Capture the cell that displays the provided text and extract its (x, y) central coordinate. 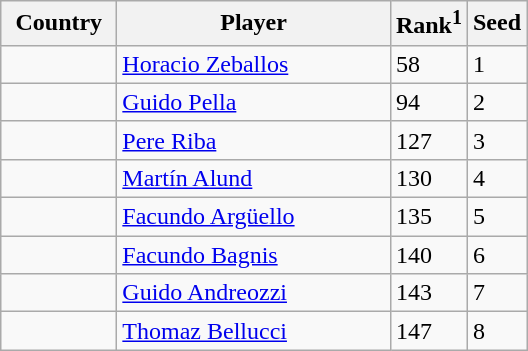
140 (428, 255)
Facundo Bagnis (254, 255)
Martín Alund (254, 178)
135 (428, 217)
94 (428, 102)
5 (496, 217)
8 (496, 331)
4 (496, 178)
6 (496, 255)
Country (59, 24)
3 (496, 140)
Guido Andreozzi (254, 293)
Thomaz Bellucci (254, 331)
Guido Pella (254, 102)
147 (428, 331)
Seed (496, 24)
7 (496, 293)
143 (428, 293)
Horacio Zeballos (254, 64)
Rank1 (428, 24)
Pere Riba (254, 140)
1 (496, 64)
Facundo Argüello (254, 217)
2 (496, 102)
Player (254, 24)
127 (428, 140)
58 (428, 64)
130 (428, 178)
